Find where the given text appears and provide that cell's center as (X, Y) coordinate. 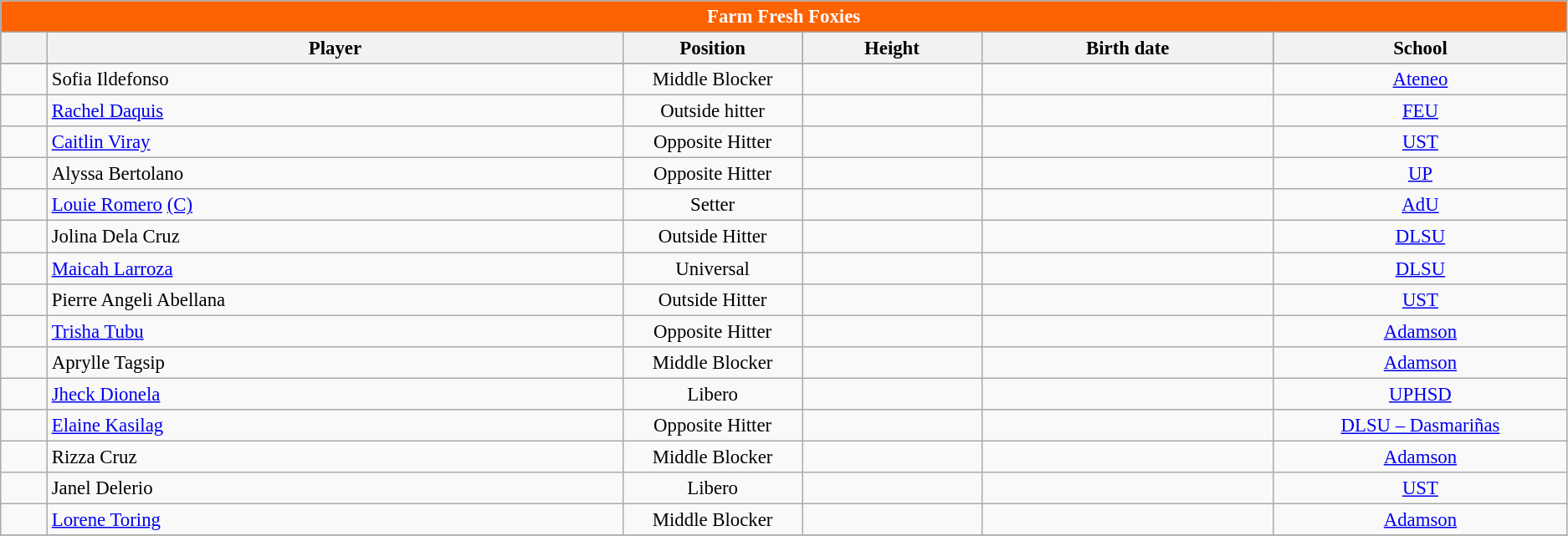
UP (1420, 174)
Height (892, 48)
Position (712, 48)
Farm Fresh Foxies (784, 17)
School (1420, 48)
Rizza Cruz (335, 457)
DLSU – Dasmariñas (1420, 426)
Setter (712, 205)
Lorene Toring (335, 519)
Louie Romero (C) (335, 205)
Trisha Tubu (335, 331)
Rachel Daquis (335, 111)
Outside hitter (712, 111)
Sofia Ildefonso (335, 79)
AdU (1420, 205)
Jolina Dela Cruz (335, 237)
UPHSD (1420, 394)
FEU (1420, 111)
Pierre Angeli Abellana (335, 299)
Universal (712, 268)
Player (335, 48)
Maicah Larroza (335, 268)
Caitlin Viray (335, 142)
Aprylle Tagsip (335, 362)
Ateneo (1420, 79)
Jheck Dionela (335, 394)
Birth date (1128, 48)
Elaine Kasilag (335, 426)
Janel Delerio (335, 488)
Alyssa Bertolano (335, 174)
